Return the [x, y] coordinate for the center point of the cell that contains the specified text.  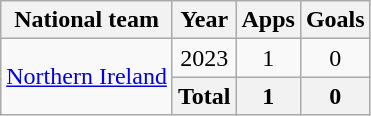
National team [87, 20]
Northern Ireland [87, 77]
Total [204, 96]
Goals [335, 20]
Year [204, 20]
2023 [204, 58]
Apps [268, 20]
